Provide the (X, Y) coordinate of the cell's center where the given text is located.  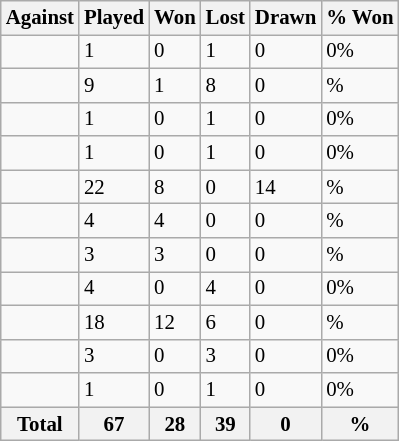
39 (226, 424)
14 (286, 187)
Total (40, 424)
Lost (226, 18)
12 (175, 322)
Against (40, 18)
22 (114, 187)
Drawn (286, 18)
28 (175, 424)
Played (114, 18)
Won (175, 18)
18 (114, 322)
67 (114, 424)
6 (226, 322)
9 (114, 85)
% Won (360, 18)
